For the text-containing cell, return its midpoint in (x, y) coordinate format. 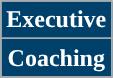
Executive (56, 20)
Coaching (56, 58)
